Search for the cell housing the specified text and yield its (x, y) center coordinate. 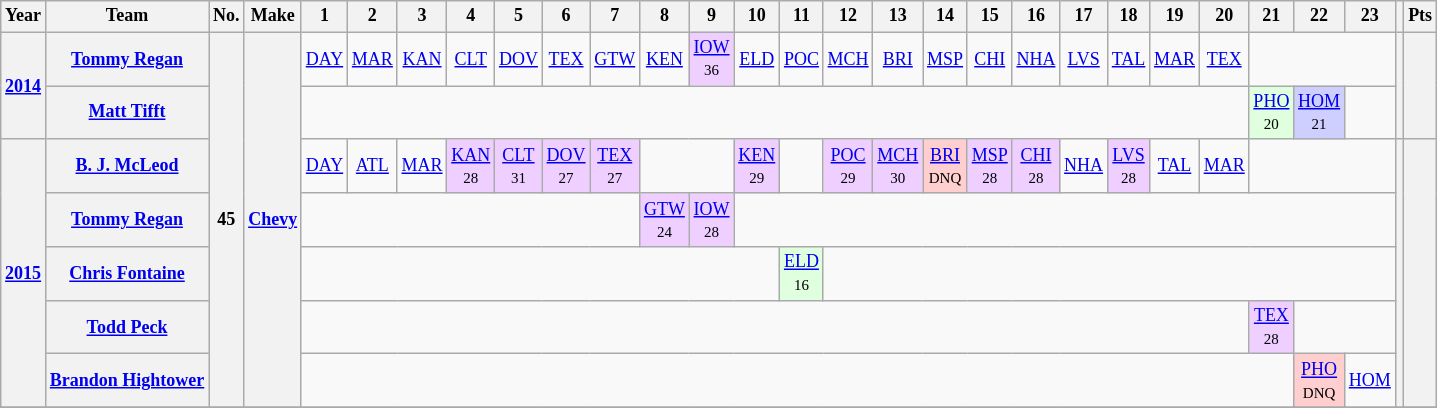
LVS28 (1128, 166)
KEN (665, 59)
LVS (1084, 59)
14 (946, 16)
Matt Tifft (126, 113)
Brandon Hightower (126, 381)
GTW24 (665, 220)
DOV (519, 59)
POC (802, 59)
KAN28 (471, 166)
15 (990, 16)
Todd Peck (126, 327)
Make (273, 16)
IOW36 (712, 59)
22 (1320, 16)
12 (848, 16)
Chris Fontaine (126, 274)
PHODNQ (1320, 381)
2 (373, 16)
7 (615, 16)
4 (471, 16)
ATL (373, 166)
17 (1084, 16)
CLT (471, 59)
MSP28 (990, 166)
13 (898, 16)
18 (1128, 16)
9 (712, 16)
DOV27 (566, 166)
KAN (422, 59)
23 (1370, 16)
IOW28 (712, 220)
Chevy (273, 220)
CLT31 (519, 166)
6 (566, 16)
2014 (24, 86)
KEN29 (757, 166)
HOM21 (1320, 113)
ELD (757, 59)
5 (519, 16)
HOM (1370, 381)
POC29 (848, 166)
CHI (990, 59)
CHI28 (1036, 166)
BRIDNQ (946, 166)
PHO20 (1272, 113)
19 (1175, 16)
No. (226, 16)
B. J. McLeod (126, 166)
16 (1036, 16)
10 (757, 16)
MCH (848, 59)
MCH30 (898, 166)
2015 (24, 273)
BRI (898, 59)
3 (422, 16)
11 (802, 16)
45 (226, 220)
TEX27 (615, 166)
Year (24, 16)
ELD16 (802, 274)
1 (324, 16)
TEX28 (1272, 327)
GTW (615, 59)
8 (665, 16)
20 (1224, 16)
Team (126, 16)
MSP (946, 59)
Pts (1420, 16)
21 (1272, 16)
